Identify which cell holds the provided text, then report its (x, y) central coordinate. 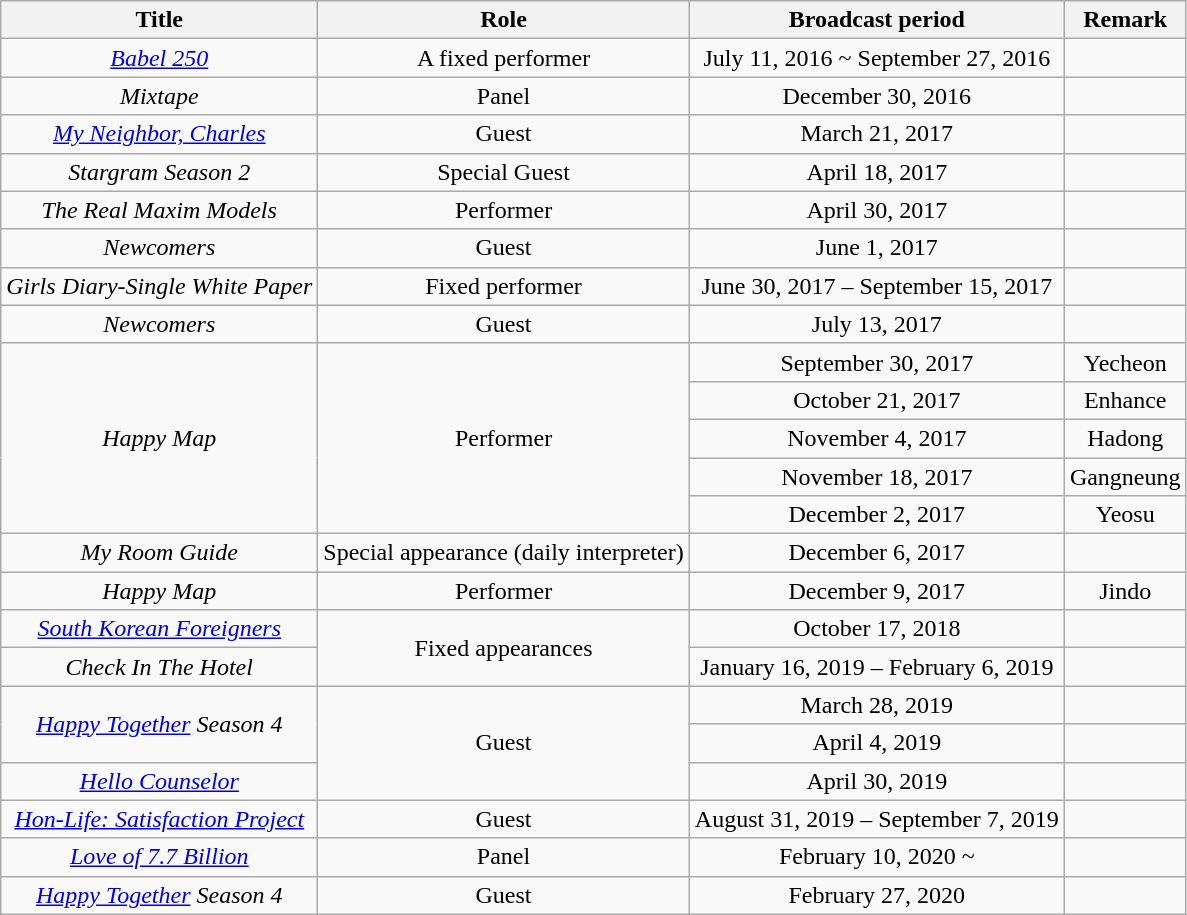
November 4, 2017 (876, 438)
November 18, 2017 (876, 477)
Fixed performer (504, 286)
August 31, 2019 – September 7, 2019 (876, 819)
September 30, 2017 (876, 362)
Gangneung (1125, 477)
Role (504, 20)
Hadong (1125, 438)
Hello Counselor (160, 781)
March 28, 2019 (876, 705)
April 30, 2017 (876, 210)
October 21, 2017 (876, 400)
June 30, 2017 – September 15, 2017 (876, 286)
April 4, 2019 (876, 743)
Stargram Season 2 (160, 172)
Love of 7.7 Billion (160, 857)
December 6, 2017 (876, 553)
Yeosu (1125, 515)
June 1, 2017 (876, 248)
Mixtape (160, 96)
February 27, 2020 (876, 895)
Special appearance (daily interpreter) (504, 553)
Check In The Hotel (160, 667)
April 30, 2019 (876, 781)
December 2, 2017 (876, 515)
Fixed appearances (504, 648)
February 10, 2020 ~ (876, 857)
South Korean Foreigners (160, 629)
December 9, 2017 (876, 591)
Hon-Life: Satisfaction Project (160, 819)
My Room Guide (160, 553)
Special Guest (504, 172)
Girls Diary-Single White Paper (160, 286)
Title (160, 20)
Broadcast period (876, 20)
Babel 250 (160, 58)
July 13, 2017 (876, 324)
A fixed performer (504, 58)
My Neighbor, Charles (160, 134)
Yecheon (1125, 362)
April 18, 2017 (876, 172)
July 11, 2016 ~ September 27, 2016 (876, 58)
January 16, 2019 – February 6, 2019 (876, 667)
December 30, 2016 (876, 96)
The Real Maxim Models (160, 210)
October 17, 2018 (876, 629)
Remark (1125, 20)
Jindo (1125, 591)
Enhance (1125, 400)
March 21, 2017 (876, 134)
